Return the [x, y] coordinate for the center point of the cell that contains the specified text.  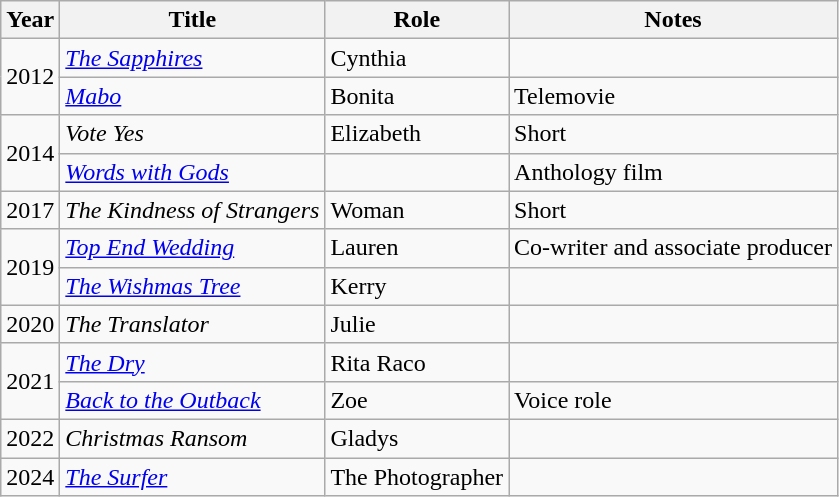
Anthology film [674, 172]
Title [192, 20]
2020 [30, 324]
Woman [417, 210]
2021 [30, 381]
The Translator [192, 324]
2024 [30, 477]
Notes [674, 20]
The Photographer [417, 477]
Co-writer and associate producer [674, 248]
2017 [30, 210]
Back to the Outback [192, 400]
Words with Gods [192, 172]
Mabo [192, 96]
2012 [30, 77]
Voice role [674, 400]
The Dry [192, 362]
Christmas Ransom [192, 438]
Vote Yes [192, 134]
Telemovie [674, 96]
Julie [417, 324]
Cynthia [417, 58]
2014 [30, 153]
Year [30, 20]
Bonita [417, 96]
Top End Wedding [192, 248]
The Wishmas Tree [192, 286]
Kerry [417, 286]
Role [417, 20]
Zoe [417, 400]
The Kindness of Strangers [192, 210]
2022 [30, 438]
2019 [30, 267]
Rita Raco [417, 362]
Elizabeth [417, 134]
The Sapphires [192, 58]
The Surfer [192, 477]
Lauren [417, 248]
Gladys [417, 438]
